Locate the cell with the specified text and output its (X, Y) center coordinate. 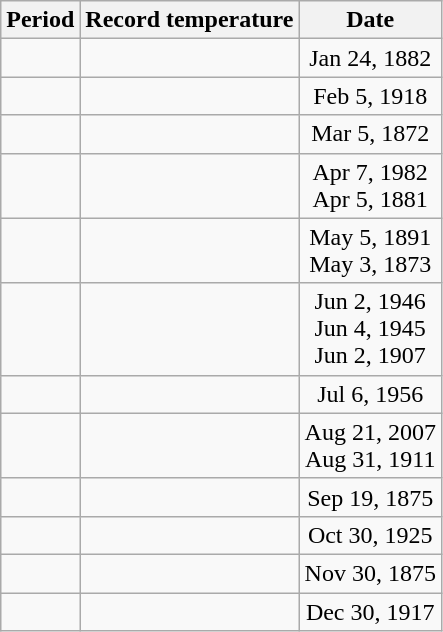
Apr 7, 1982Apr 5, 1881 (370, 186)
Period (40, 20)
Jun 2, 1946Jun 4, 1945Jun 2, 1907 (370, 329)
Sep 19, 1875 (370, 497)
Dec 30, 1917 (370, 611)
Mar 5, 1872 (370, 134)
Record temperature (190, 20)
Date (370, 20)
May 5, 1891May 3, 1873 (370, 250)
Feb 5, 1918 (370, 96)
Jul 6, 1956 (370, 394)
Nov 30, 1875 (370, 573)
Aug 21, 2007Aug 31, 1911 (370, 446)
Oct 30, 1925 (370, 535)
Jan 24, 1882 (370, 58)
